Find where the given text appears and provide that cell's center as (x, y) coordinate. 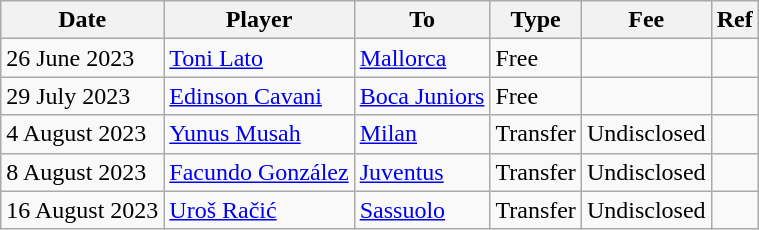
To (422, 20)
Date (82, 20)
29 July 2023 (82, 96)
Sassuolo (422, 210)
Facundo González (259, 172)
16 August 2023 (82, 210)
Juventus (422, 172)
Milan (422, 134)
Toni Lato (259, 58)
Edinson Cavani (259, 96)
Uroš Račić (259, 210)
Boca Juniors (422, 96)
Yunus Musah (259, 134)
Type (536, 20)
8 August 2023 (82, 172)
Fee (646, 20)
26 June 2023 (82, 58)
Player (259, 20)
Ref (734, 20)
Mallorca (422, 58)
4 August 2023 (82, 134)
